Identify which cell holds the provided text, then report its [X, Y] central coordinate. 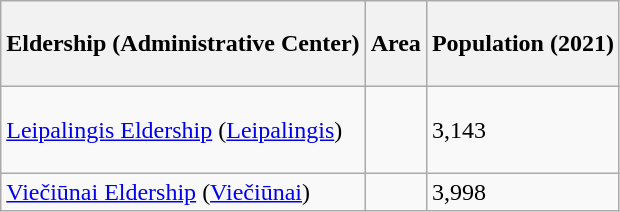
Leipalingis Eldership (Leipalingis) [183, 130]
3,998 [522, 192]
3,143 [522, 130]
Eldership (Administrative Center) [183, 44]
Area [396, 44]
Population (2021) [522, 44]
Viečiūnai Eldership (Viečiūnai) [183, 192]
